Extract the [X, Y] coordinate from the center of the cell holding the provided text.  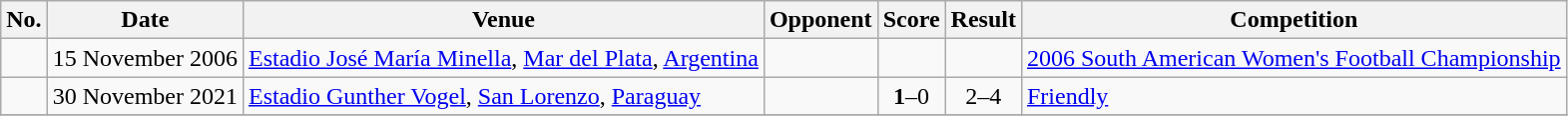
Venue [504, 20]
Opponent [820, 20]
No. [24, 20]
Result [983, 20]
Score [911, 20]
Estadio Gunther Vogel, San Lorenzo, Paraguay [504, 96]
1–0 [911, 96]
Estadio José María Minella, Mar del Plata, Argentina [504, 58]
30 November 2021 [145, 96]
Competition [1294, 20]
2006 South American Women's Football Championship [1294, 58]
2–4 [983, 96]
15 November 2006 [145, 58]
Friendly [1294, 96]
Date [145, 20]
